Return (X, Y) of the center of cell containing provided text 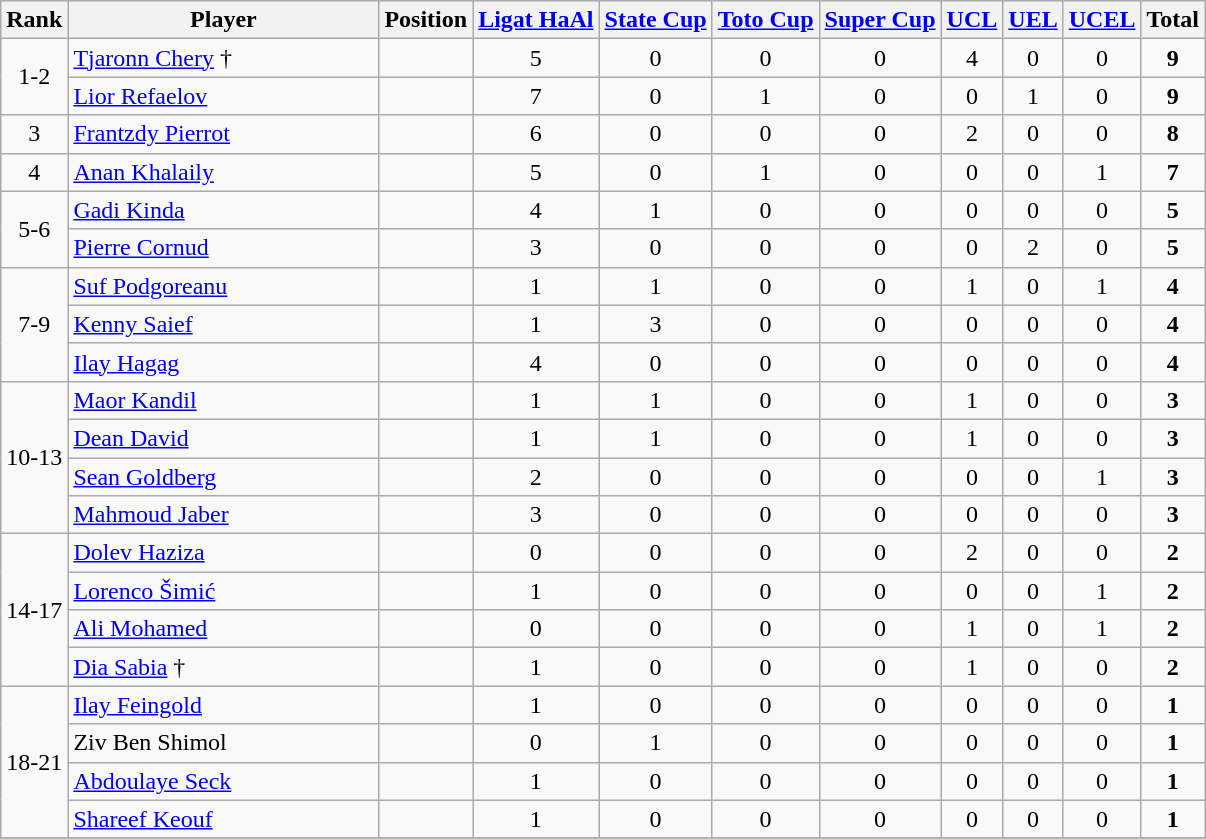
Dia Sabia † (224, 667)
Shareef Keouf (224, 819)
Ali Mohamed (224, 629)
Ligat HaAl (536, 20)
Lior Refaelov (224, 96)
5-6 (34, 229)
Abdoulaye Seck (224, 781)
Maor Kandil (224, 400)
Rank (34, 20)
6 (536, 134)
Super Cup (880, 20)
Player (224, 20)
8 (1173, 134)
Ilay Hagag (224, 362)
Frantzdy Pierrot (224, 134)
UCEL (1102, 20)
Kenny Saief (224, 324)
Total (1173, 20)
Tjaronn Chery † (224, 58)
14-17 (34, 610)
Ilay Feingold (224, 705)
Toto Cup (766, 20)
18-21 (34, 762)
1-2 (34, 77)
UEL (1033, 20)
Sean Goldberg (224, 477)
Gadi Kinda (224, 210)
Position (426, 20)
Pierre Cornud (224, 248)
10-13 (34, 457)
Mahmoud Jaber (224, 515)
Suf Podgoreanu (224, 286)
Dolev Haziza (224, 553)
Lorenco Šimić (224, 591)
Ziv Ben Shimol (224, 743)
Dean David (224, 438)
Anan Khalaily (224, 172)
UCL (972, 20)
State Cup (656, 20)
7-9 (34, 324)
